From the cell containing the given text, extract its center point as (x, y) coordinate. 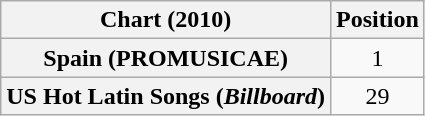
US Hot Latin Songs (Billboard) (166, 96)
Spain (PROMUSICAE) (166, 58)
Chart (2010) (166, 20)
29 (378, 96)
Position (378, 20)
1 (378, 58)
